Detect which cell encompasses the target text, then output its [x, y] center coordinate. 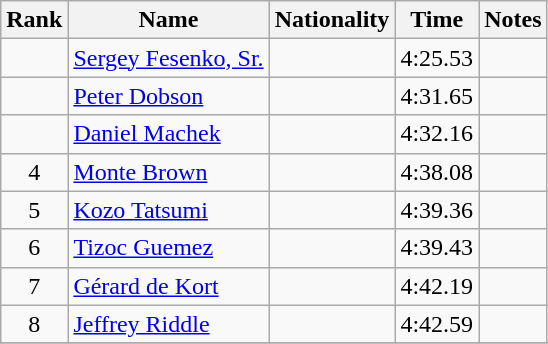
Jeffrey Riddle [168, 324]
Kozo Tatsumi [168, 210]
4:42.19 [437, 286]
4 [34, 172]
Rank [34, 20]
Peter Dobson [168, 96]
4:31.65 [437, 96]
Monte Brown [168, 172]
Time [437, 20]
8 [34, 324]
4:25.53 [437, 58]
5 [34, 210]
Daniel Machek [168, 134]
7 [34, 286]
Notes [513, 20]
6 [34, 248]
Sergey Fesenko, Sr. [168, 58]
4:38.08 [437, 172]
Gérard de Kort [168, 286]
4:42.59 [437, 324]
Name [168, 20]
4:39.36 [437, 210]
4:32.16 [437, 134]
Tizoc Guemez [168, 248]
4:39.43 [437, 248]
Nationality [332, 20]
